Capture the cell that displays the provided text and extract its [x, y] central coordinate. 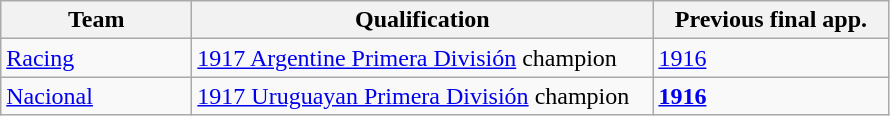
Team [96, 20]
Qualification [422, 20]
1917 Argentine Primera División champion [422, 58]
Nacional [96, 96]
1917 Uruguayan Primera División champion [422, 96]
Racing [96, 58]
Previous final app. [771, 20]
